Pinpoint the cell where the given text exists, returning its (X, Y) midpoint coordinate. 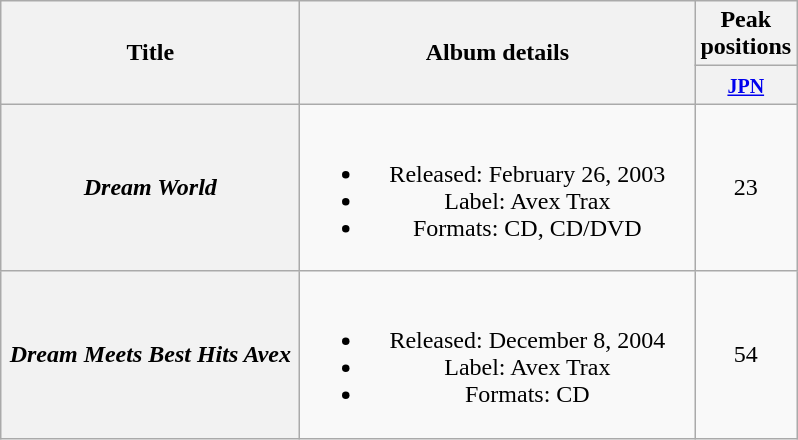
Dream World (150, 188)
JPN (746, 85)
Title (150, 52)
Dream Meets Best Hits Avex (150, 354)
Album details (498, 52)
23 (746, 188)
Peak positions (746, 34)
54 (746, 354)
Released: February 26, 2003 Label: Avex TraxFormats: CD, CD/DVD (498, 188)
Released: December 8, 2004 Label: Avex TraxFormats: CD (498, 354)
